Return the [X, Y] coordinate for the center point of the cell that contains the specified text.  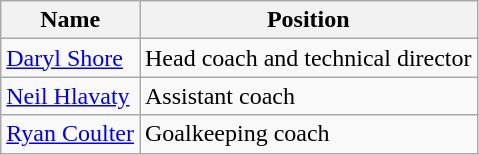
Ryan Coulter [70, 134]
Position [309, 20]
Daryl Shore [70, 58]
Name [70, 20]
Head coach and technical director [309, 58]
Neil Hlavaty [70, 96]
Assistant coach [309, 96]
Goalkeeping coach [309, 134]
